Extract the (x, y) coordinate from the center of the cell holding the provided text.  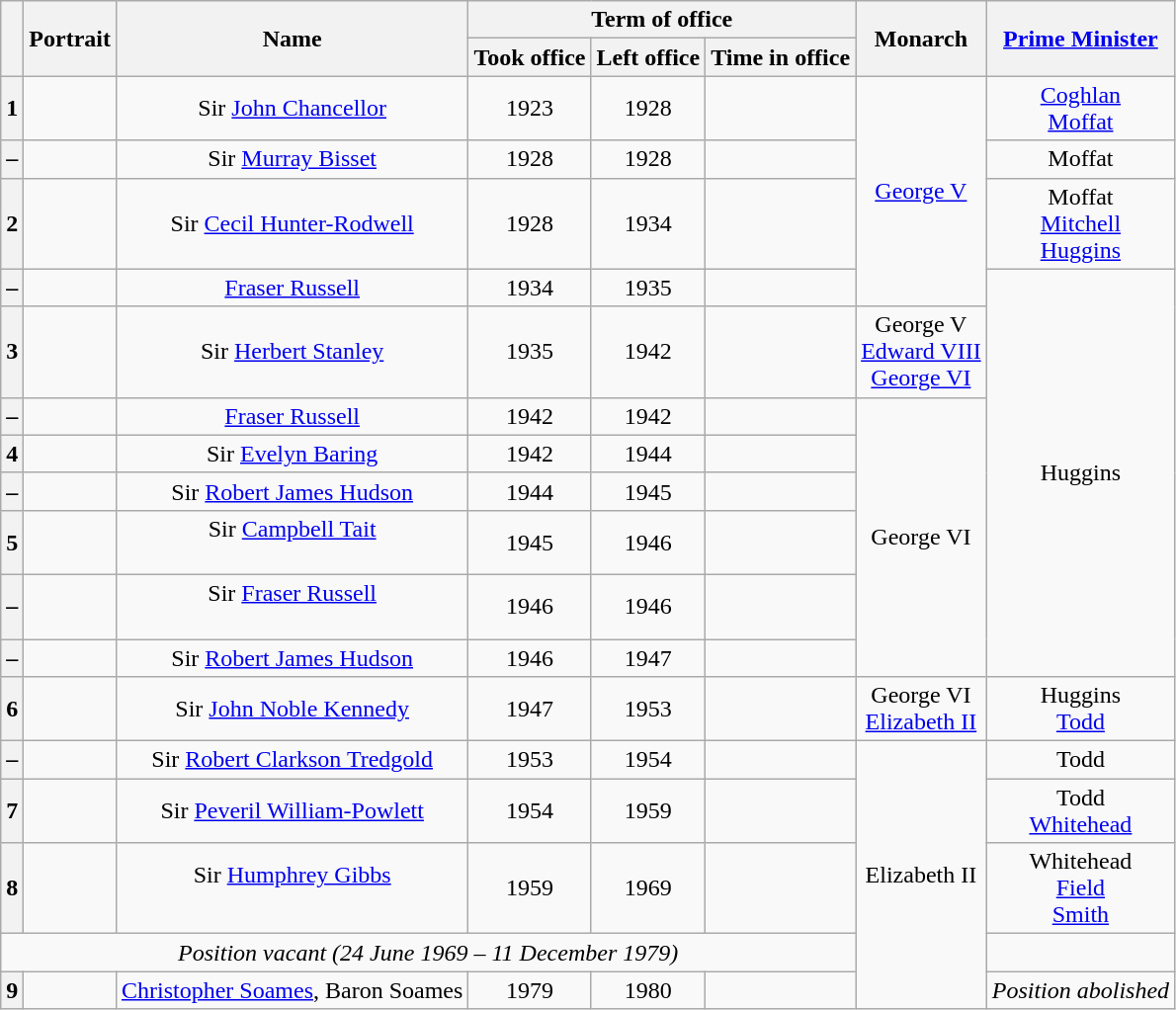
Sir Fraser Russell (292, 607)
ToddWhitehead (1080, 810)
Monarch (921, 39)
Sir Campbell Tait (292, 542)
MoffatMitchellHuggins (1080, 223)
Sir John Noble Kennedy (292, 710)
WhiteheadFieldSmith (1080, 888)
Sir Robert Clarkson Tredgold (292, 760)
Huggins (1080, 472)
Moffat (1080, 159)
Sir Cecil Hunter-Rodwell (292, 223)
Position vacant (24 June 1969 – 11 December 1979) (429, 953)
4 (12, 454)
Sir Humphrey Gibbs (292, 888)
6 (12, 710)
1980 (648, 990)
CoghlanMoffat (1080, 109)
Sir Murray Bisset (292, 159)
1 (12, 109)
George VIElizabeth II (921, 710)
Sir Peveril William-Powlett (292, 810)
2 (12, 223)
Prime Minister (1080, 39)
5 (12, 542)
Sir Herbert Stanley (292, 352)
1923 (530, 109)
Elizabeth II (921, 876)
3 (12, 352)
Sir Evelyn Baring (292, 454)
HugginsTodd (1080, 710)
1969 (648, 888)
George VEdward VIIIGeorge VI (921, 352)
9 (12, 990)
Left office (648, 57)
8 (12, 888)
George V (921, 192)
Sir John Chancellor (292, 109)
George VI (921, 537)
1979 (530, 990)
Portrait (70, 39)
Position abolished (1080, 990)
Time in office (781, 57)
Took office (530, 57)
Todd (1080, 760)
7 (12, 810)
Christopher Soames, Baron Soames (292, 990)
Name (292, 39)
Term of office (662, 20)
